Provide the [x, y] coordinate of the cell's center where the given text is located.  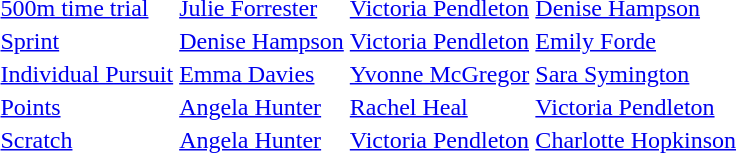
Denise Hampson [262, 41]
Emma Davies [262, 74]
Angela Hunter [262, 107]
Victoria Pendleton [440, 41]
Rachel Heal [440, 107]
Yvonne McGregor [440, 74]
